Scan for the cell matching the given text and deliver its [x, y] coordinate at center. 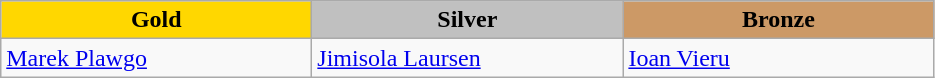
Marek Plawgo [156, 58]
Jimisola Laursen [468, 58]
Ioan Vieru [778, 58]
Bronze [778, 20]
Gold [156, 20]
Silver [468, 20]
